Scan for the cell matching the given text and deliver its (X, Y) coordinate at center. 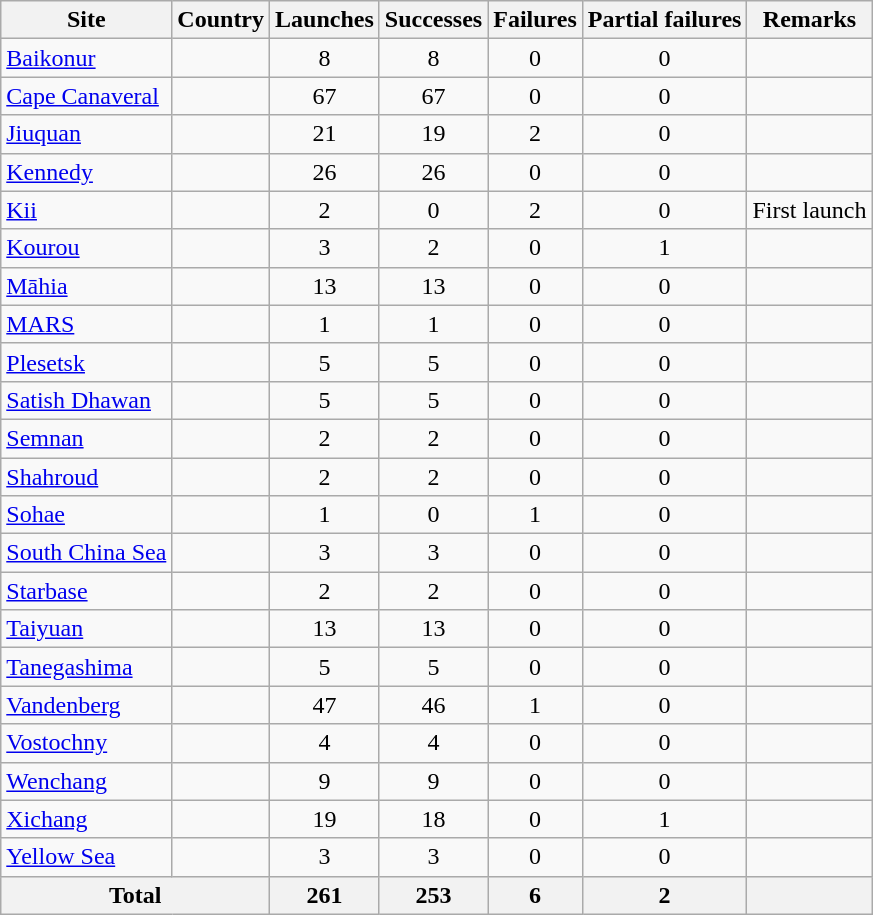
Māhia (86, 286)
Xichang (86, 819)
6 (536, 895)
Remarks (810, 20)
Partial failures (664, 20)
Yellow Sea (86, 857)
Vostochny (86, 743)
18 (433, 819)
Plesetsk (86, 362)
Wenchang (86, 781)
21 (325, 134)
Sohae (86, 515)
Successes (433, 20)
Site (86, 20)
Satish Dhawan (86, 400)
Jiuquan (86, 134)
Starbase (86, 591)
Launches (325, 20)
Semnan (86, 438)
Cape Canaveral (86, 96)
Shahroud (86, 477)
253 (433, 895)
Kourou (86, 248)
South China Sea (86, 553)
261 (325, 895)
Failures (536, 20)
Tanegashima (86, 667)
Total (136, 895)
46 (433, 705)
Country (221, 20)
Kii (86, 210)
Baikonur (86, 58)
Vandenberg (86, 705)
Taiyuan (86, 629)
47 (325, 705)
MARS (86, 324)
Kennedy (86, 172)
First launch (810, 210)
